Return (x, y) of the center of cell containing provided text 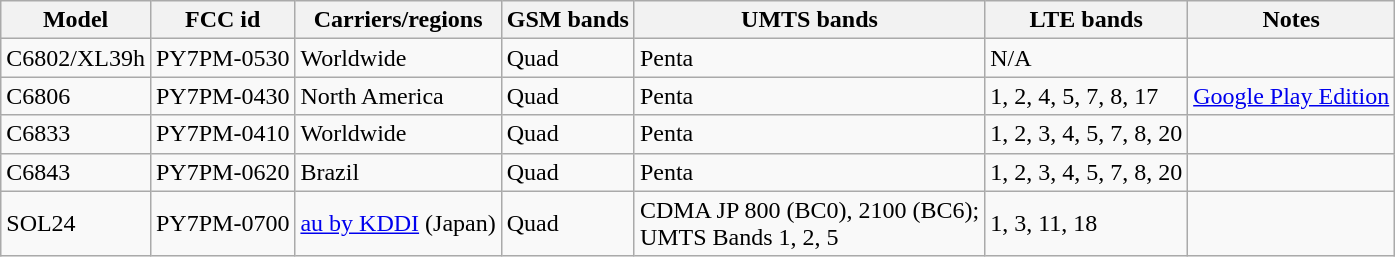
PY7PM-0430 (222, 96)
C6806 (76, 96)
UMTS bands (809, 20)
Model (76, 20)
North America (398, 96)
Brazil (398, 172)
PY7PM-0410 (222, 134)
1, 2, 4, 5, 7, 8, 17 (1086, 96)
FCC id (222, 20)
Notes (1292, 20)
1, 3, 11, 18 (1086, 224)
LTE bands (1086, 20)
PY7PM-0530 (222, 58)
CDMA JP 800 (BC0), 2100 (BC6);UMTS Bands 1, 2, 5 (809, 224)
C6843 (76, 172)
N/A (1086, 58)
C6833 (76, 134)
PY7PM-0620 (222, 172)
Google Play Edition (1292, 96)
C6802/XL39h (76, 58)
GSM bands (568, 20)
Carriers/regions (398, 20)
PY7PM-0700 (222, 224)
SOL24 (76, 224)
au by KDDI (Japan) (398, 224)
